Pinpoint the cell where the given text exists, returning its (x, y) midpoint coordinate. 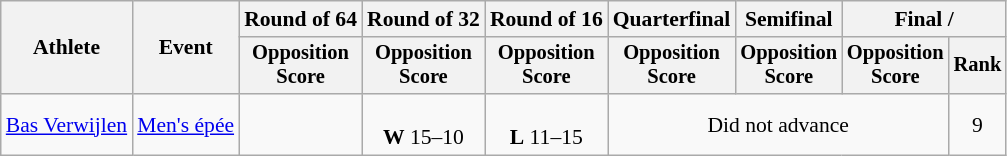
Men's épée (186, 124)
9 (978, 124)
Semifinal (788, 19)
Event (186, 48)
Did not advance (778, 124)
Round of 32 (424, 19)
W 15–10 (424, 124)
Athlete (66, 48)
Final / (924, 19)
Rank (978, 66)
Bas Verwijlen (66, 124)
Round of 16 (546, 19)
Round of 64 (300, 19)
L 11–15 (546, 124)
Quarterfinal (672, 19)
